Find where the given text appears and provide that cell's center as [x, y] coordinate. 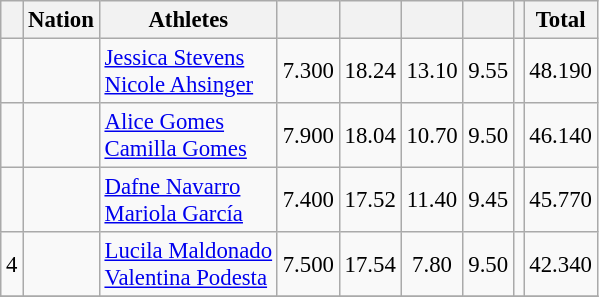
Total [560, 20]
Lucila MaldonadoValentina Podesta [188, 264]
Athletes [188, 20]
7.80 [432, 264]
46.140 [560, 136]
7.900 [308, 136]
Dafne NavarroMariola García [188, 200]
13.10 [432, 72]
18.04 [370, 136]
Nation [61, 20]
17.52 [370, 200]
42.340 [560, 264]
9.55 [488, 72]
17.54 [370, 264]
Alice GomesCamilla Gomes [188, 136]
7.300 [308, 72]
10.70 [432, 136]
45.770 [560, 200]
7.500 [308, 264]
11.40 [432, 200]
48.190 [560, 72]
4 [12, 264]
7.400 [308, 200]
18.24 [370, 72]
Jessica StevensNicole Ahsinger [188, 72]
9.45 [488, 200]
